Determine the (x, y) coordinate at the center of the cell enclosing the given text.  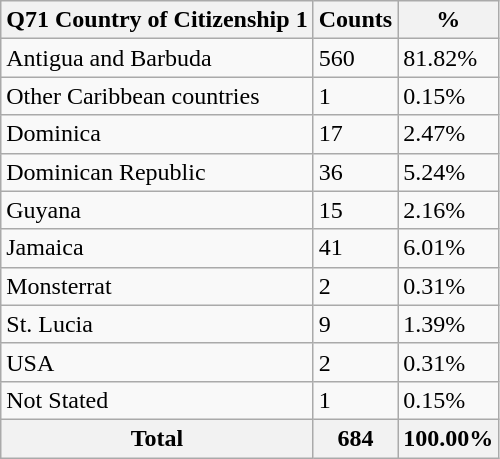
St. Lucia (157, 324)
17 (355, 134)
2.16% (448, 210)
100.00% (448, 438)
Q71 Country of Citizenship 1 (157, 20)
Monsterrat (157, 286)
Total (157, 438)
36 (355, 172)
560 (355, 58)
Jamaica (157, 248)
5.24% (448, 172)
81.82% (448, 58)
684 (355, 438)
Dominica (157, 134)
2.47% (448, 134)
Not Stated (157, 400)
41 (355, 248)
Counts (355, 20)
Dominican Republic (157, 172)
Antigua and Barbuda (157, 58)
1.39% (448, 324)
USA (157, 362)
6.01% (448, 248)
Other Caribbean countries (157, 96)
9 (355, 324)
% (448, 20)
15 (355, 210)
Guyana (157, 210)
